Locate the cell with the specified text and output its [x, y] center coordinate. 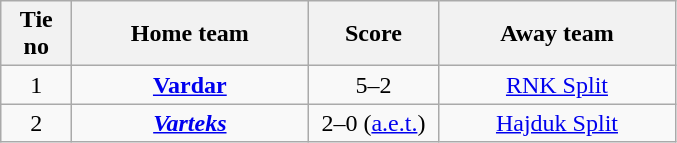
2 [36, 123]
1 [36, 85]
Vardar [190, 85]
Away team [557, 34]
5–2 [374, 85]
Score [374, 34]
Hajduk Split [557, 123]
RNK Split [557, 85]
2–0 (a.e.t.) [374, 123]
Varteks [190, 123]
Tie no [36, 34]
Home team [190, 34]
